Return the (X, Y) coordinate for the center point of the cell that contains the specified text.  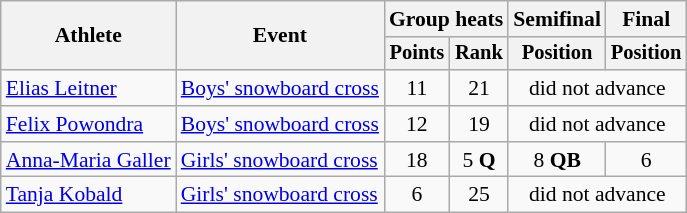
Semifinal (557, 19)
12 (417, 124)
8 QB (557, 160)
Rank (480, 54)
11 (417, 88)
Anna-Maria Galler (88, 160)
Tanja Kobald (88, 195)
Group heats (446, 19)
5 Q (480, 160)
Elias Leitner (88, 88)
Felix Powondra (88, 124)
19 (480, 124)
Final (646, 19)
Event (280, 36)
Points (417, 54)
Athlete (88, 36)
18 (417, 160)
21 (480, 88)
25 (480, 195)
